Identify which cell holds the provided text, then report its (X, Y) central coordinate. 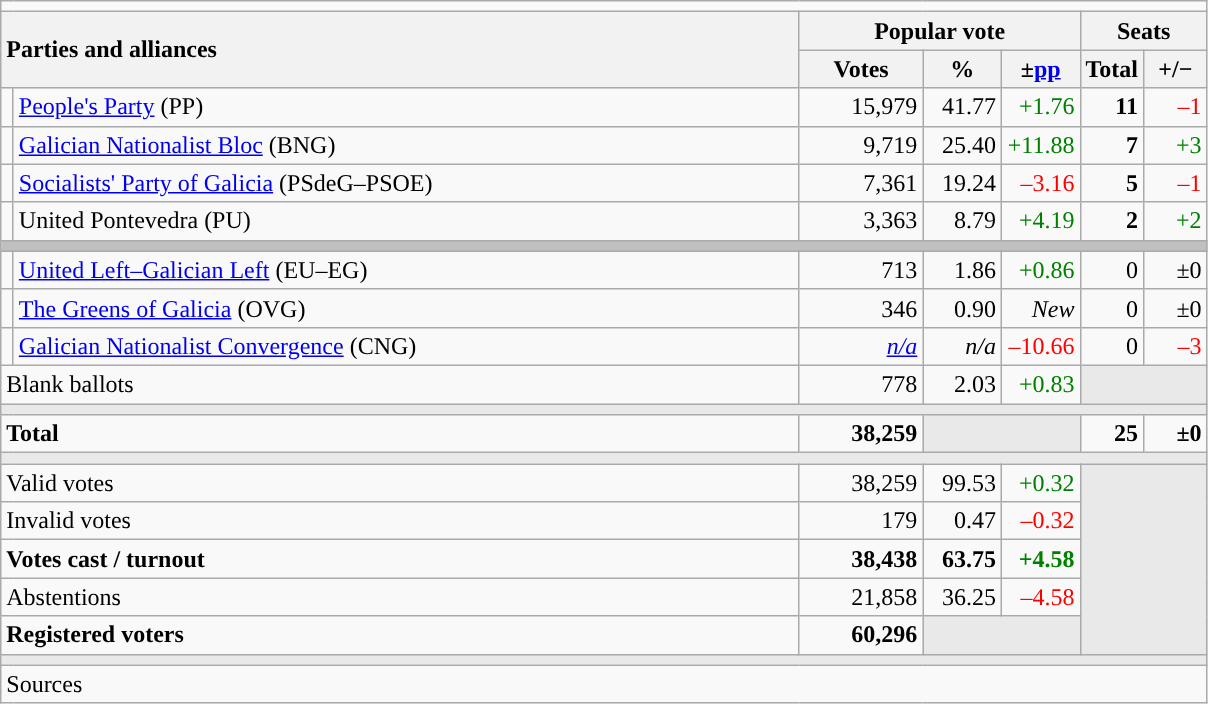
0.47 (962, 521)
–3.16 (1040, 183)
63.75 (962, 559)
New (1040, 308)
Popular vote (940, 31)
Valid votes (400, 483)
7,361 (861, 183)
11 (1112, 107)
Votes cast / turnout (400, 559)
1.86 (962, 270)
60,296 (861, 635)
Invalid votes (400, 521)
United Left–Galician Left (EU–EG) (406, 270)
38,438 (861, 559)
21,858 (861, 597)
9,719 (861, 145)
3,363 (861, 221)
Sources (604, 684)
7 (1112, 145)
Galician Nationalist Convergence (CNG) (406, 346)
–4.58 (1040, 597)
778 (861, 384)
5 (1112, 183)
36.25 (962, 597)
0.90 (962, 308)
2 (1112, 221)
+0.32 (1040, 483)
346 (861, 308)
179 (861, 521)
+4.58 (1040, 559)
713 (861, 270)
People's Party (PP) (406, 107)
25.40 (962, 145)
–10.66 (1040, 346)
+2 (1176, 221)
Parties and alliances (400, 50)
% (962, 69)
Registered voters (400, 635)
19.24 (962, 183)
+11.88 (1040, 145)
+/− (1176, 69)
+1.76 (1040, 107)
2.03 (962, 384)
Votes (861, 69)
25 (1112, 434)
Galician Nationalist Bloc (BNG) (406, 145)
Blank ballots (400, 384)
+3 (1176, 145)
99.53 (962, 483)
Socialists' Party of Galicia (PSdeG–PSOE) (406, 183)
15,979 (861, 107)
Abstentions (400, 597)
+0.83 (1040, 384)
The Greens of Galicia (OVG) (406, 308)
United Pontevedra (PU) (406, 221)
8.79 (962, 221)
–0.32 (1040, 521)
±pp (1040, 69)
41.77 (962, 107)
–3 (1176, 346)
+0.86 (1040, 270)
+4.19 (1040, 221)
Seats (1144, 31)
